Capture the cell that displays the provided text and extract its (x, y) central coordinate. 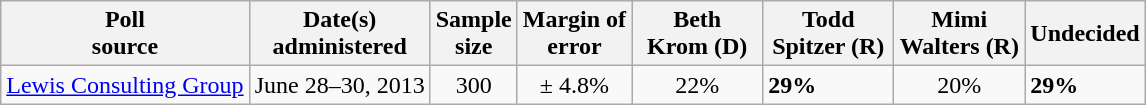
BethKrom (D) (698, 34)
MimiWalters (R) (960, 34)
Margin oferror (574, 34)
300 (474, 85)
22% (698, 85)
Date(s)administered (340, 34)
Samplesize (474, 34)
June 28–30, 2013 (340, 85)
Pollsource (125, 34)
ToddSpitzer (R) (828, 34)
± 4.8% (574, 85)
20% (960, 85)
Lewis Consulting Group (125, 85)
Undecided (1085, 34)
